Identify which cell holds the provided text, then report its (X, Y) central coordinate. 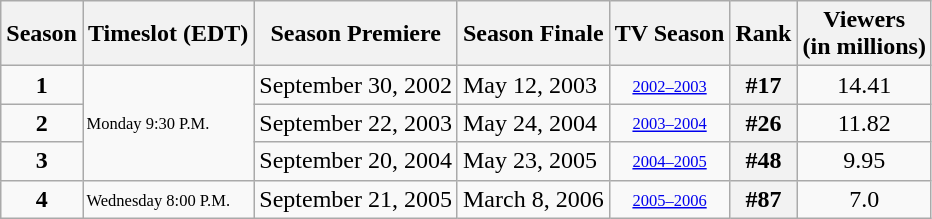
May 23, 2005 (533, 161)
14.41 (864, 85)
9.95 (864, 161)
TV Season (670, 34)
Timeslot (EDT) (168, 34)
March 8, 2006 (533, 199)
Wednesday 8:00 P.M. (168, 199)
May 12, 2003 (533, 85)
11.82 (864, 123)
#17 (764, 85)
2004–2005 (670, 161)
3 (42, 161)
4 (42, 199)
7.0 (864, 199)
Viewers(in millions) (864, 34)
Season Premiere (356, 34)
September 30, 2002 (356, 85)
Rank (764, 34)
September 22, 2003 (356, 123)
2 (42, 123)
Season Finale (533, 34)
#87 (764, 199)
September 21, 2005 (356, 199)
Season (42, 34)
May 24, 2004 (533, 123)
2003–2004 (670, 123)
Monday 9:30 P.M. (168, 123)
#26 (764, 123)
1 (42, 85)
2002–2003 (670, 85)
September 20, 2004 (356, 161)
#48 (764, 161)
2005–2006 (670, 199)
